Return the (X, Y) coordinate for the center point of the cell that contains the specified text.  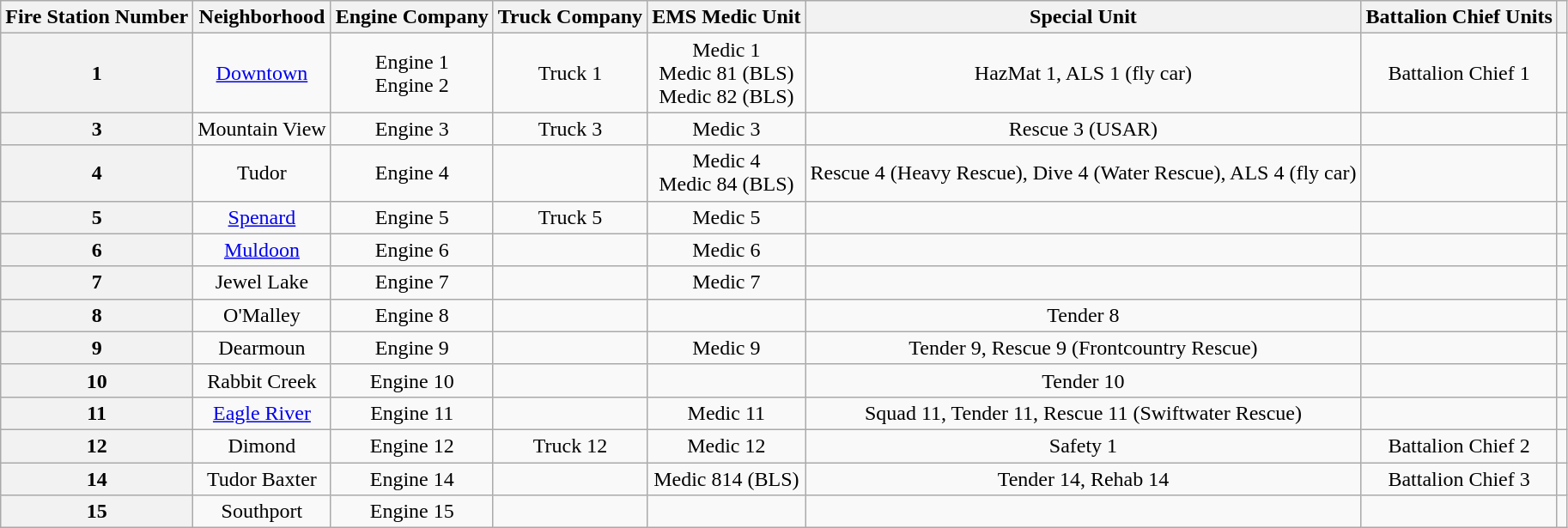
7 (97, 282)
Squad 11, Tender 11, Rescue 11 (Swiftwater Rescue) (1084, 413)
Truck 1 (570, 73)
8 (97, 315)
Medic 7 (726, 282)
Medic 814 (BLS) (726, 478)
Medic 1Medic 81 (BLS)Medic 82 (BLS) (726, 73)
Engine 3 (412, 129)
Engine 14 (412, 478)
11 (97, 413)
1 (97, 73)
Special Unit (1084, 17)
Truck 12 (570, 446)
Truck 5 (570, 217)
Medic 6 (726, 250)
Jewel Lake (262, 282)
12 (97, 446)
Dearmoun (262, 348)
Engine 15 (412, 512)
Truck Company (570, 17)
EMS Medic Unit (726, 17)
6 (97, 250)
HazMat 1, ALS 1 (fly car) (1084, 73)
Engine 1Engine 2 (412, 73)
Medic 11 (726, 413)
Tender 10 (1084, 380)
Engine 6 (412, 250)
Rabbit Creek (262, 380)
10 (97, 380)
Engine 9 (412, 348)
O'Malley (262, 315)
Engine 11 (412, 413)
15 (97, 512)
Battalion Chief Units (1459, 17)
Engine 4 (412, 173)
Engine 12 (412, 446)
Engine 7 (412, 282)
Battalion Chief 2 (1459, 446)
Battalion Chief 3 (1459, 478)
Neighborhood (262, 17)
Medic 12 (726, 446)
Southport (262, 512)
Rescue 4 (Heavy Rescue), Dive 4 (Water Rescue), ALS 4 (fly car) (1084, 173)
Tudor Baxter (262, 478)
Engine 5 (412, 217)
14 (97, 478)
Dimond (262, 446)
Safety 1 (1084, 446)
5 (97, 217)
Engine 10 (412, 380)
Eagle River (262, 413)
Tender 8 (1084, 315)
Tender 14, Rehab 14 (1084, 478)
Downtown (262, 73)
Mountain View (262, 129)
Muldoon (262, 250)
Medic 3 (726, 129)
Medic 4Medic 84 (BLS) (726, 173)
3 (97, 129)
Engine 8 (412, 315)
Medic 9 (726, 348)
Truck 3 (570, 129)
Battalion Chief 1 (1459, 73)
Spenard (262, 217)
Fire Station Number (97, 17)
Rescue 3 (USAR) (1084, 129)
Engine Company (412, 17)
Tender 9, Rescue 9 (Frontcountry Rescue) (1084, 348)
Medic 5 (726, 217)
4 (97, 173)
Tudor (262, 173)
9 (97, 348)
